Pinpoint the cell where the given text exists, returning its [x, y] midpoint coordinate. 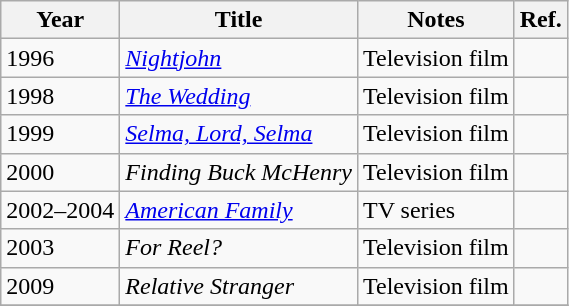
2000 [60, 172]
Selma, Lord, Selma [239, 134]
American Family [239, 210]
The Wedding [239, 96]
Title [239, 20]
Ref. [540, 20]
Nightjohn [239, 58]
2002–2004 [60, 210]
1996 [60, 58]
1999 [60, 134]
2003 [60, 248]
2009 [60, 286]
1998 [60, 96]
Finding Buck McHenry [239, 172]
For Reel? [239, 248]
Relative Stranger [239, 286]
Notes [436, 20]
TV series [436, 210]
Year [60, 20]
